Find where the given text appears and provide that cell's center as (x, y) coordinate. 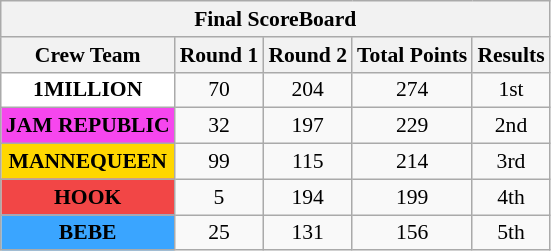
HOOK (88, 197)
2nd (510, 126)
32 (220, 126)
4th (510, 197)
214 (412, 162)
Round 1 (220, 55)
Final ScoreBoard (276, 19)
Crew Team (88, 55)
5th (510, 233)
1st (510, 90)
Round 2 (308, 55)
131 (308, 233)
25 (220, 233)
115 (308, 162)
197 (308, 126)
Total Points (412, 55)
3rd (510, 162)
229 (412, 126)
JAM REPUBLIC (88, 126)
MANNEQUEEN (88, 162)
5 (220, 197)
194 (308, 197)
BEBE (88, 233)
70 (220, 90)
199 (412, 197)
Results (510, 55)
156 (412, 233)
274 (412, 90)
1MILLION (88, 90)
99 (220, 162)
204 (308, 90)
